From the cell containing the given text, extract its center point as (x, y) coordinate. 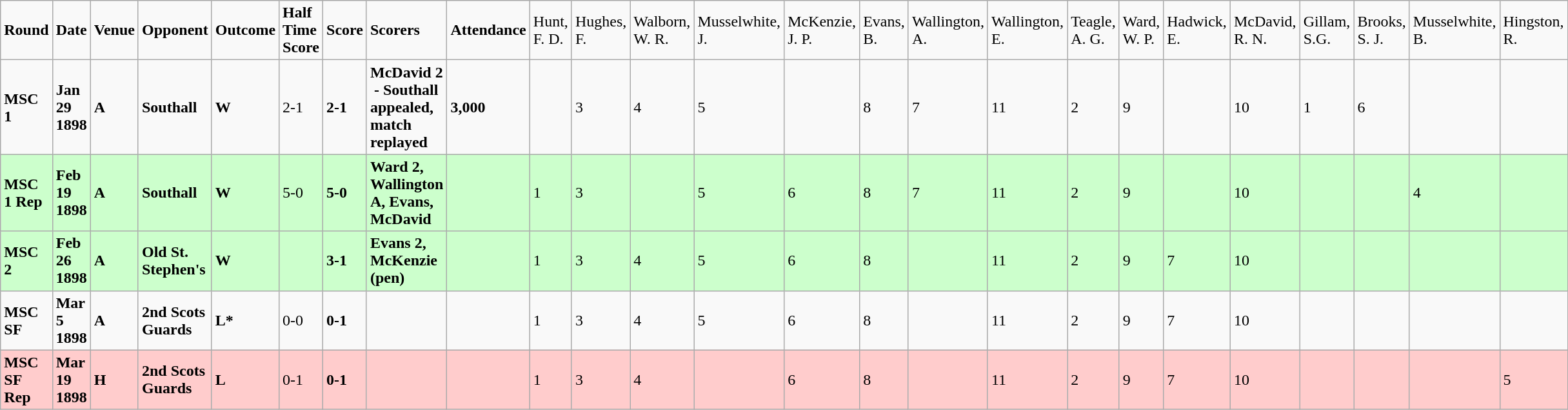
Walborn, W. R. (662, 30)
Hingston, R. (1534, 30)
Evans 2, McKenzie (pen) (406, 261)
Musselwhite, J. (739, 30)
0-0 (301, 320)
Mar 19 1898 (71, 380)
3-1 (345, 261)
Old St. Stephen's (175, 261)
Attendance (488, 30)
Half Time Score (301, 30)
Opponent (175, 30)
Scorers (406, 30)
McDavid, R. N. (1265, 30)
L* (245, 320)
H (114, 380)
MSC 2 (26, 261)
Feb 26 1898 (71, 261)
Gillam, S.G. (1327, 30)
L (245, 380)
McDavid 2 - Southall appealed, match replayed (406, 107)
Wallington, E. (1027, 30)
McKenzie, J. P. (822, 30)
Feb 19 1898 (71, 192)
Musselwhite, B. (1454, 30)
Wallington, A. (948, 30)
Outcome (245, 30)
MSC 1 Rep (26, 192)
Teagle, A. G. (1094, 30)
Date (71, 30)
Hadwick, E. (1197, 30)
MSC SF Rep (26, 380)
Ward, W. P. (1141, 30)
Jan 29 1898 (71, 107)
Round (26, 30)
MSC 1 (26, 107)
Mar 5 1898 (71, 320)
Hughes, F. (600, 30)
Ward 2, Wallington A, Evans, McDavid (406, 192)
Score (345, 30)
Brooks, S. J. (1382, 30)
3,000 (488, 107)
Venue (114, 30)
Evans, B. (884, 30)
Hunt, F. D. (551, 30)
MSC SF (26, 320)
